For the text-containing cell, return its midpoint in [X, Y] coordinate format. 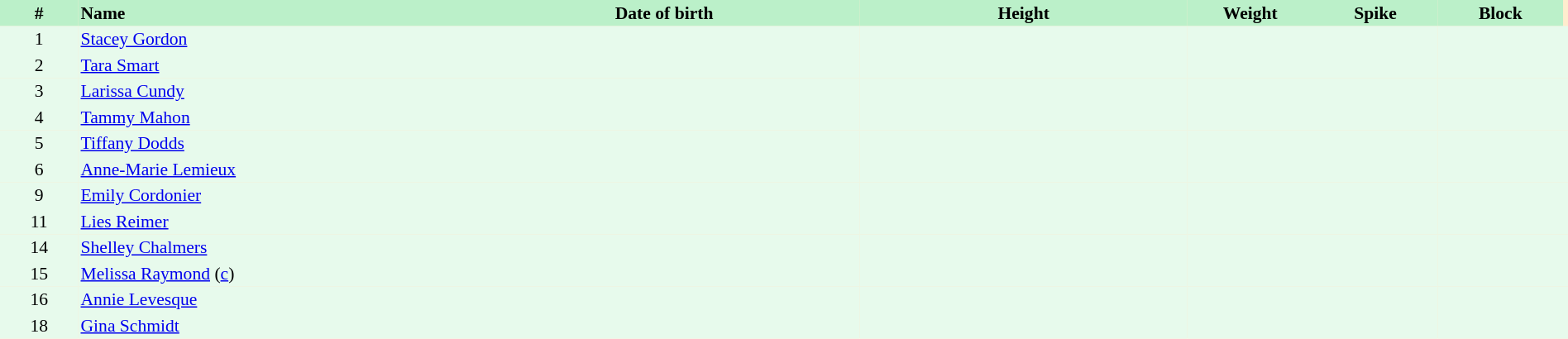
2 [39, 65]
# [39, 13]
6 [39, 169]
11 [39, 222]
Stacey Gordon [273, 40]
Height [1024, 13]
Weight [1250, 13]
Shelley Chalmers [273, 248]
Larissa Cundy [273, 91]
Name [273, 13]
16 [39, 299]
Tammy Mahon [273, 117]
4 [39, 117]
18 [39, 326]
5 [39, 144]
Tara Smart [273, 65]
Spike [1374, 13]
14 [39, 248]
Emily Cordonier [273, 195]
Annie Levesque [273, 299]
Anne-Marie Lemieux [273, 169]
9 [39, 195]
1 [39, 40]
Lies Reimer [273, 222]
Melissa Raymond (c) [273, 274]
3 [39, 91]
15 [39, 274]
Block [1500, 13]
Date of birth [664, 13]
Gina Schmidt [273, 326]
Tiffany Dodds [273, 144]
